Identify which cell holds the provided text, then report its (X, Y) central coordinate. 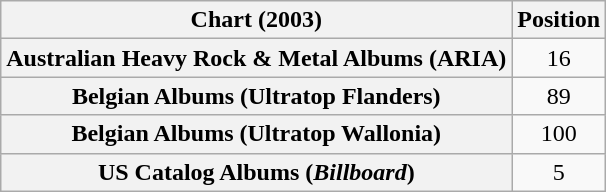
Chart (2003) (256, 20)
Belgian Albums (Ultratop Flanders) (256, 96)
16 (559, 58)
Australian Heavy Rock & Metal Albums (ARIA) (256, 58)
89 (559, 96)
100 (559, 134)
Position (559, 20)
US Catalog Albums (Billboard) (256, 172)
Belgian Albums (Ultratop Wallonia) (256, 134)
5 (559, 172)
